From the cell containing the given text, extract its center point as (X, Y) coordinate. 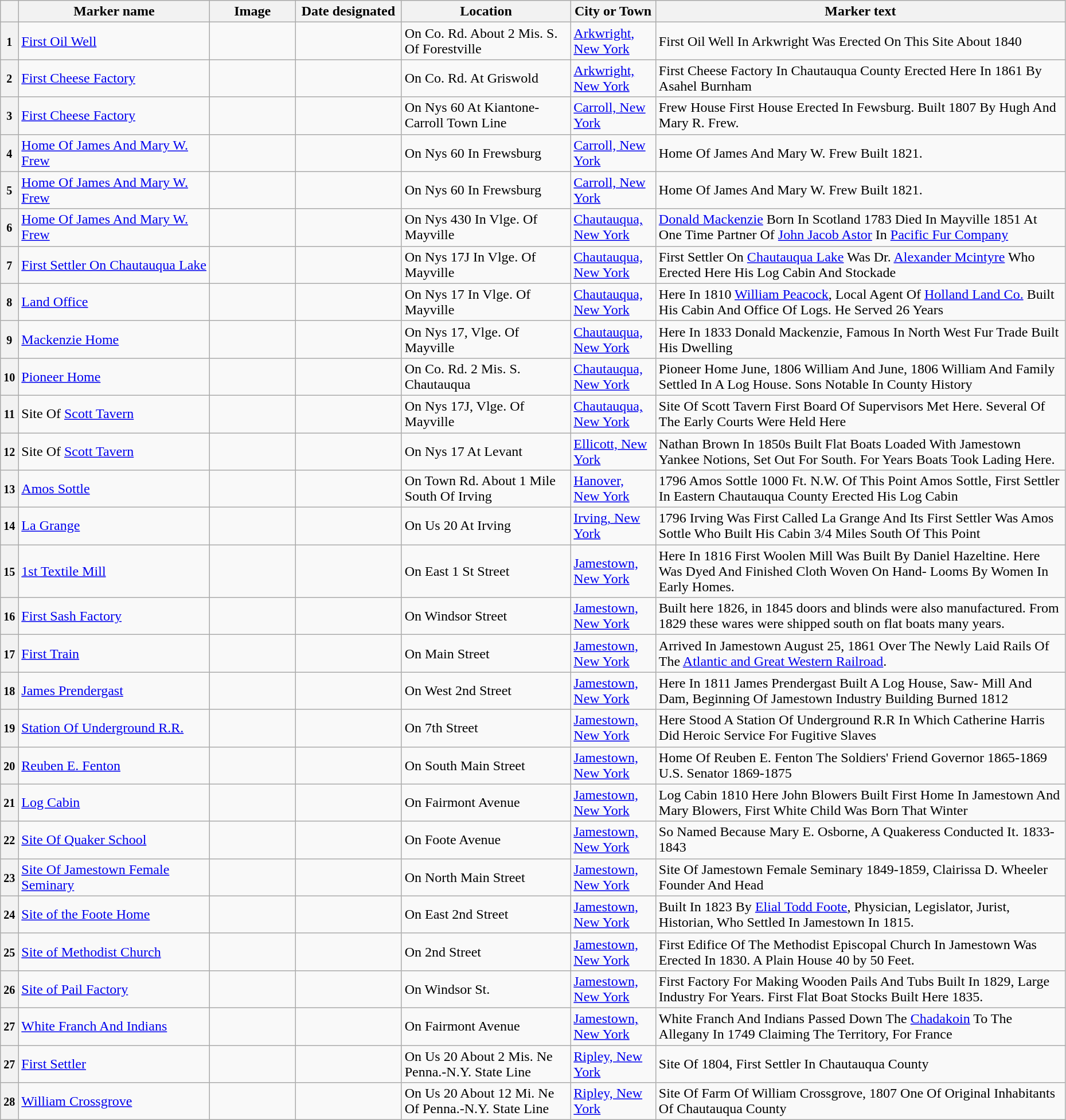
On Us 20 About 2 Mis. Ne Penna.-N.Y. State Line (486, 1063)
First Settler On Chautauqua Lake Was Dr. Alexander Mcintyre Who Erected Here His Log Cabin And Stockade (860, 265)
Built In 1823 By Elial Todd Foote, Physician, Legislator, Jurist, Historian, Who Settled In Jamestown In 1815. (860, 914)
3 (9, 116)
On Us 20 At Irving (486, 526)
On Windsor Street (486, 616)
1796 Irving Was First Called La Grange And Its First Settler Was Amos Sottle Who Built His Cabin 3/4 Miles South Of This Point (860, 526)
On Nys 17 At Levant (486, 451)
Site Of Farm Of William Crossgrove, 1807 One Of Original Inhabitants Of Chautauqua County (860, 1101)
Nathan Brown In 1850s Built Flat Boats Loaded With Jamestown Yankee Notions, Set Out For South. For Years Boats Took Lading Here. (860, 451)
First Factory For Making Wooden Pails And Tubs Built In 1829, Large Industry For Years. First Flat Boat Stocks Built Here 1835. (860, 989)
First Oil Well In Arkwright Was Erected On This Site About 1840 (860, 41)
Reuben E. Fenton (114, 765)
On Foote Avenue (486, 840)
1 (9, 41)
First Train (114, 654)
20 (9, 765)
On Nys 430 In Vlge. Of Mayville (486, 227)
Hanover, New York (614, 489)
Site of the Foote Home (114, 914)
Here Stood A Station Of Underground R.R In Which Catherine Harris Did Heroic Service For Fugitive Slaves (860, 728)
Here In 1811 James Prendergast Built A Log House, Saw- Mill And Dam, Beginning Of Jamestown Industry Building Burned 1812 (860, 690)
First Settler On Chautauqua Lake (114, 265)
Log Cabin (114, 803)
8 (9, 302)
Here In 1810 William Peacock, Local Agent Of Holland Land Co. Built His Cabin And Office Of Logs. He Served 26 Years (860, 302)
On North Main Street (486, 877)
On Co. Rd. About 2 Mis. S. Of Forestville (486, 41)
William Crossgrove (114, 1101)
On West 2nd Street (486, 690)
11 (9, 414)
6 (9, 227)
12 (9, 451)
18 (9, 690)
26 (9, 989)
Site Of Jamestown Female Seminary (114, 877)
Image (252, 11)
Here In 1833 Donald Mackenzie, Famous In North West Fur Trade Built His Dwelling (860, 339)
On East 2nd Street (486, 914)
Land Office (114, 302)
James Prendergast (114, 690)
On Main Street (486, 654)
Marker text (860, 11)
Site of Pail Factory (114, 989)
5 (9, 190)
On Nys 17, Vlge. Of Mayville (486, 339)
On Windsor St. (486, 989)
9 (9, 339)
On 2nd Street (486, 952)
Date designated (348, 11)
Site Of Scott Tavern First Board Of Supervisors Met Here. Several Of The Early Courts Were Held Here (860, 414)
16 (9, 616)
On 7th Street (486, 728)
Site Of 1804, First Settler In Chautauqua County (860, 1063)
Built here 1826, in 1845 doors and blinds were also manufactured. From 1829 these wares were shipped south on flat boats many years. (860, 616)
22 (9, 840)
First Cheese Factory In Chautauqua County Erected Here In 1861 By Asahel Burnham (860, 78)
Marker name (114, 11)
Location (486, 11)
On Town Rd. About 1 Mile South Of Irving (486, 489)
On Nys 60 At Kiantone-Carroll Town Line (486, 116)
On Nys 17J, Vlge. Of Mayville (486, 414)
Amos Sottle (114, 489)
First Oil Well (114, 41)
First Sash Factory (114, 616)
On Us 20 About 12 Mi. Ne Of Penna.-N.Y. State Line (486, 1101)
1796 Amos Sottle 1000 Ft. N.W. Of This Point Amos Sottle, First Settler In Eastern Chautauqua County Erected His Log Cabin (860, 489)
On Nys 17 In Vlge. Of Mayville (486, 302)
La Grange (114, 526)
Donald Mackenzie Born In Scotland 1783 Died In Mayville 1851 At One Time Partner Of John Jacob Astor In Pacific Fur Company (860, 227)
Irving, New York (614, 526)
First Settler (114, 1063)
First Edifice Of The Methodist Episcopal Church In Jamestown Was Erected In 1830. A Plain House 40 by 50 Feet. (860, 952)
Pioneer Home June, 1806 William And June, 1806 William And Family Settled In A Log House. Sons Notable In County History (860, 376)
17 (9, 654)
28 (9, 1101)
7 (9, 265)
Pioneer Home (114, 376)
On East 1 St Street (486, 571)
Home Of Reuben E. Fenton The Soldiers' Friend Governor 1865-1869 U.S. Senator 1869-1875 (860, 765)
24 (9, 914)
Mackenzie Home (114, 339)
Site of Methodist Church (114, 952)
25 (9, 952)
14 (9, 526)
White Franch And Indians Passed Down The Chadakoin To The Allegany In 1749 Claiming The Territory, For France (860, 1027)
On Co. Rd. At Griswold (486, 78)
2 (9, 78)
Here In 1816 First Woolen Mill Was Built By Daniel Hazeltine. Here Was Dyed And Finished Cloth Woven On Hand- Looms By Women In Early Homes. (860, 571)
White Franch And Indians (114, 1027)
Arrived In Jamestown August 25, 1861 Over The Newly Laid Rails Of The Atlantic and Great Western Railroad. (860, 654)
Station Of Underground R.R. (114, 728)
City or Town (614, 11)
Site Of Jamestown Female Seminary 1849-1859, Clairissa D. Wheeler Founder And Head (860, 877)
So Named Because Mary E. Osborne, A Quakeress Conducted It. 1833-1843 (860, 840)
On Nys 17J In Vlge. Of Mayville (486, 265)
On Co. Rd. 2 Mis. S. Chautauqua (486, 376)
Ellicott, New York (614, 451)
4 (9, 153)
Frew House First House Erected In Fewsburg. Built 1807 By Hugh And Mary R. Frew. (860, 116)
On South Main Street (486, 765)
Site Of Quaker School (114, 840)
Log Cabin 1810 Here John Blowers Built First Home In Jamestown And Mary Blowers, First White Child Was Born That Winter (860, 803)
23 (9, 877)
1st Textile Mill (114, 571)
19 (9, 728)
13 (9, 489)
21 (9, 803)
15 (9, 571)
10 (9, 376)
